Provide the (x, y) coordinate of the cell's center where the given text is located.  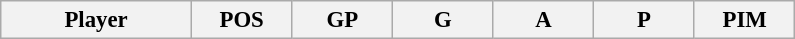
POS (242, 20)
Player (96, 20)
GP (342, 20)
G (444, 20)
P (644, 20)
PIM (744, 20)
A (544, 20)
